Find where the given text appears and provide that cell's center as (x, y) coordinate. 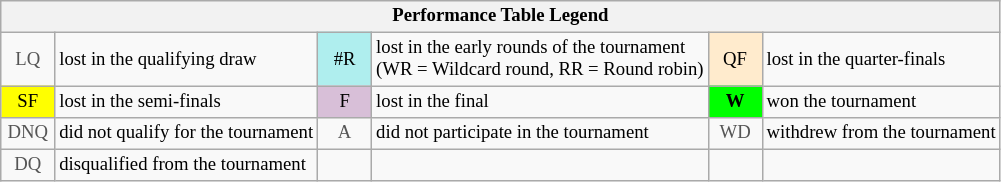
won the tournament (881, 102)
disqualified from the tournament (186, 166)
WD (735, 134)
SF (28, 102)
did not qualify for the tournament (186, 134)
lost in the qualifying draw (186, 60)
W (735, 102)
F (345, 102)
lost in the final (540, 102)
Performance Table Legend (500, 16)
#R (345, 60)
withdrew from the tournament (881, 134)
LQ (28, 60)
DNQ (28, 134)
DQ (28, 166)
did not participate in the tournament (540, 134)
lost in the early rounds of the tournament(WR = Wildcard round, RR = Round robin) (540, 60)
lost in the quarter-finals (881, 60)
QF (735, 60)
lost in the semi-finals (186, 102)
A (345, 134)
